Provide the (X, Y) coordinate of the cell's center where the given text is located.  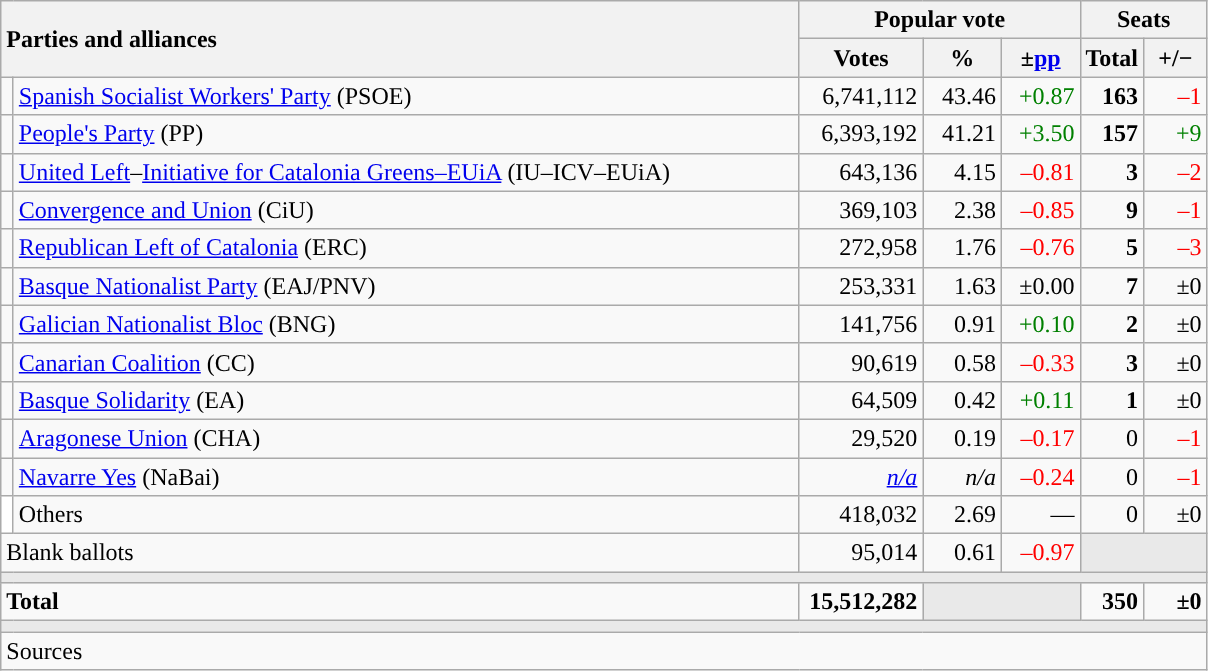
Canarian Coalition (CC) (406, 362)
2.38 (962, 210)
Parties and alliances (400, 39)
+0.87 (1040, 96)
–3 (1176, 248)
2 (1112, 324)
+/− (1176, 58)
–0.81 (1040, 172)
643,136 (861, 172)
4.15 (962, 172)
Votes (861, 58)
418,032 (861, 515)
29,520 (861, 438)
64,509 (861, 400)
9 (1112, 210)
Spanish Socialist Workers' Party (PSOE) (406, 96)
272,958 (861, 248)
141,756 (861, 324)
43.46 (962, 96)
+3.50 (1040, 134)
–0.33 (1040, 362)
7 (1112, 286)
— (1040, 515)
United Left–Initiative for Catalonia Greens–EUiA (IU–ICV–EUiA) (406, 172)
Blank ballots (400, 553)
95,014 (861, 553)
90,619 (861, 362)
5 (1112, 248)
Aragonese Union (CHA) (406, 438)
–0.24 (1040, 477)
6,741,112 (861, 96)
+9 (1176, 134)
Seats (1144, 20)
Others (406, 515)
0.61 (962, 553)
Basque Solidarity (EA) (406, 400)
253,331 (861, 286)
0.58 (962, 362)
Popular vote (940, 20)
+0.10 (1040, 324)
0.19 (962, 438)
41.21 (962, 134)
0.42 (962, 400)
+0.11 (1040, 400)
1 (1112, 400)
Navarre Yes (NaBai) (406, 477)
1.76 (962, 248)
% (962, 58)
–0.85 (1040, 210)
±0.00 (1040, 286)
369,103 (861, 210)
350 (1112, 602)
15,512,282 (861, 602)
6,393,192 (861, 134)
Convergence and Union (CiU) (406, 210)
Basque Nationalist Party (EAJ/PNV) (406, 286)
1.63 (962, 286)
2.69 (962, 515)
±pp (1040, 58)
–0.76 (1040, 248)
–2 (1176, 172)
–0.17 (1040, 438)
People's Party (PP) (406, 134)
Sources (604, 651)
Galician Nationalist Bloc (BNG) (406, 324)
0.91 (962, 324)
Republican Left of Catalonia (ERC) (406, 248)
–0.97 (1040, 553)
163 (1112, 96)
157 (1112, 134)
